Return [X, Y] of the center of cell containing provided text 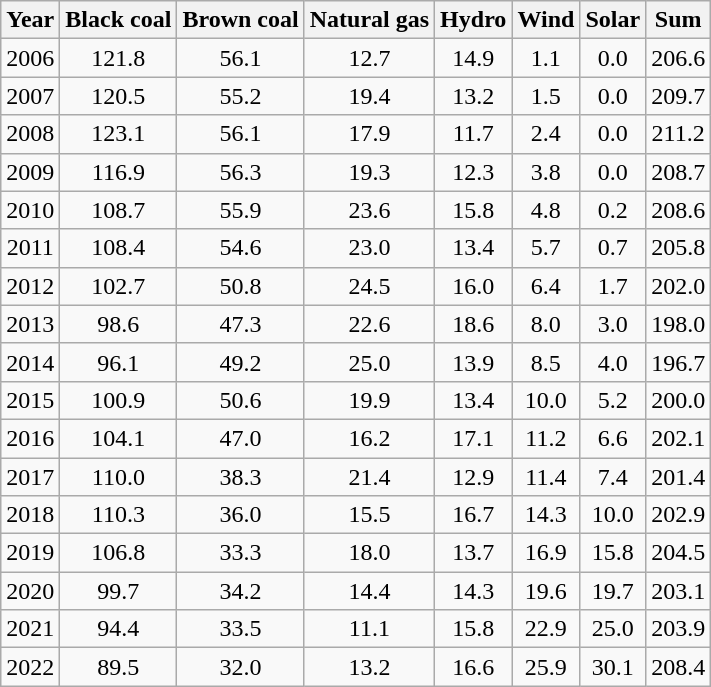
Black coal [118, 20]
202.9 [678, 515]
18.6 [474, 324]
2017 [30, 477]
110.3 [118, 515]
203.1 [678, 591]
208.7 [678, 172]
206.6 [678, 58]
15.5 [369, 515]
123.1 [118, 134]
196.7 [678, 362]
2006 [30, 58]
19.6 [546, 591]
55.2 [240, 96]
202.1 [678, 438]
Year [30, 20]
2007 [30, 96]
8.0 [546, 324]
3.8 [546, 172]
17.1 [474, 438]
110.0 [118, 477]
16.2 [369, 438]
13.9 [474, 362]
198.0 [678, 324]
2022 [30, 667]
50.8 [240, 286]
2010 [30, 210]
2019 [30, 553]
32.0 [240, 667]
24.5 [369, 286]
94.4 [118, 629]
99.7 [118, 591]
54.6 [240, 248]
201.4 [678, 477]
Wind [546, 20]
2008 [30, 134]
102.7 [118, 286]
33.3 [240, 553]
16.9 [546, 553]
108.7 [118, 210]
208.4 [678, 667]
121.8 [118, 58]
11.2 [546, 438]
11.1 [369, 629]
12.7 [369, 58]
47.0 [240, 438]
18.0 [369, 553]
22.9 [546, 629]
11.4 [546, 477]
55.9 [240, 210]
2013 [30, 324]
38.3 [240, 477]
22.6 [369, 324]
34.2 [240, 591]
1.1 [546, 58]
21.4 [369, 477]
8.5 [546, 362]
25.9 [546, 667]
19.3 [369, 172]
202.0 [678, 286]
1.7 [613, 286]
13.7 [474, 553]
2014 [30, 362]
209.7 [678, 96]
14.4 [369, 591]
2018 [30, 515]
2009 [30, 172]
5.7 [546, 248]
49.2 [240, 362]
211.2 [678, 134]
14.9 [474, 58]
96.1 [118, 362]
4.8 [546, 210]
89.5 [118, 667]
0.2 [613, 210]
50.6 [240, 400]
6.6 [613, 438]
2012 [30, 286]
3.0 [613, 324]
Brown coal [240, 20]
19.9 [369, 400]
16.6 [474, 667]
4.0 [613, 362]
108.4 [118, 248]
30.1 [613, 667]
19.7 [613, 591]
12.3 [474, 172]
2.4 [546, 134]
208.6 [678, 210]
7.4 [613, 477]
204.5 [678, 553]
116.9 [118, 172]
2016 [30, 438]
200.0 [678, 400]
Sum [678, 20]
33.5 [240, 629]
106.8 [118, 553]
23.6 [369, 210]
2020 [30, 591]
23.0 [369, 248]
Solar [613, 20]
16.7 [474, 515]
47.3 [240, 324]
1.5 [546, 96]
205.8 [678, 248]
98.6 [118, 324]
17.9 [369, 134]
2015 [30, 400]
16.0 [474, 286]
Natural gas [369, 20]
0.7 [613, 248]
11.7 [474, 134]
36.0 [240, 515]
120.5 [118, 96]
104.1 [118, 438]
2021 [30, 629]
19.4 [369, 96]
203.9 [678, 629]
2011 [30, 248]
5.2 [613, 400]
Hydro [474, 20]
12.9 [474, 477]
6.4 [546, 286]
100.9 [118, 400]
56.3 [240, 172]
